Determine the (x, y) coordinate at the center of the cell enclosing the given text.  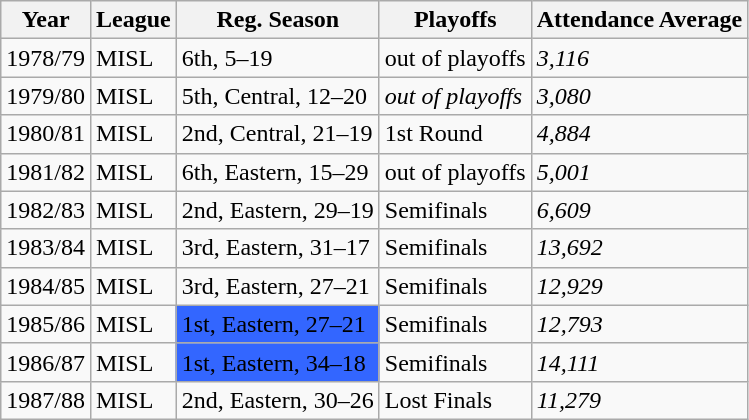
1978/79 (46, 58)
Year (46, 20)
6th, 5–19 (278, 58)
1st, Eastern, 34–18 (278, 362)
1980/81 (46, 134)
2nd, Eastern, 29–19 (278, 210)
6th, Eastern, 15–29 (278, 172)
3,116 (640, 58)
14,111 (640, 362)
Playoffs (455, 20)
5th, Central, 12–20 (278, 96)
11,279 (640, 400)
1981/82 (46, 172)
League (133, 20)
1984/85 (46, 286)
1987/88 (46, 400)
13,692 (640, 248)
2nd, Central, 21–19 (278, 134)
3rd, Eastern, 31–17 (278, 248)
Attendance Average (640, 20)
12,793 (640, 324)
12,929 (640, 286)
3,080 (640, 96)
2nd, Eastern, 30–26 (278, 400)
1985/86 (46, 324)
5,001 (640, 172)
Lost Finals (455, 400)
1979/80 (46, 96)
1986/87 (46, 362)
1st, Eastern, 27–21 (278, 324)
4,884 (640, 134)
1983/84 (46, 248)
1st Round (455, 134)
3rd, Eastern, 27–21 (278, 286)
6,609 (640, 210)
1982/83 (46, 210)
Reg. Season (278, 20)
